Provide the (x, y) coordinate of the cell's center where the given text is located.  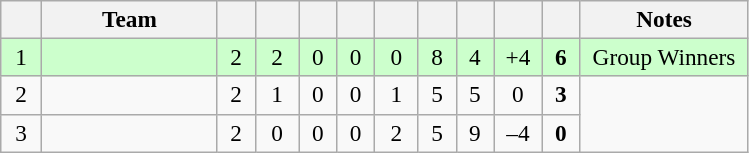
Notes (664, 19)
+4 (518, 57)
4 (475, 57)
Group Winners (664, 57)
9 (475, 133)
6 (561, 57)
Team (130, 19)
–4 (518, 133)
8 (437, 57)
